Identify which cell holds the provided text, then report its [x, y] central coordinate. 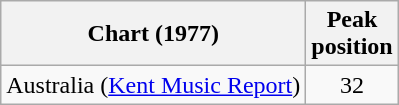
32 [352, 85]
Australia (Kent Music Report) [154, 85]
Chart (1977) [154, 34]
Peakposition [352, 34]
